Return [x, y] of the center of cell containing provided text 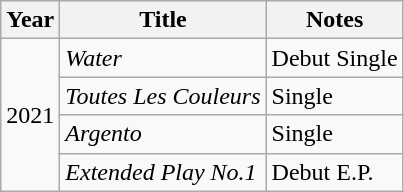
Year [30, 20]
Water [163, 58]
Title [163, 20]
Extended Play No.1 [163, 172]
Notes [334, 20]
Debut E.P. [334, 172]
2021 [30, 115]
Argento [163, 134]
Toutes Les Couleurs [163, 96]
Debut Single [334, 58]
